Output the [X, Y] coordinate of the center of the cell containing the given text.  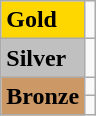
Silver [43, 58]
Gold [43, 20]
Bronze [43, 96]
